Detect which cell encompasses the target text, then output its [x, y] center coordinate. 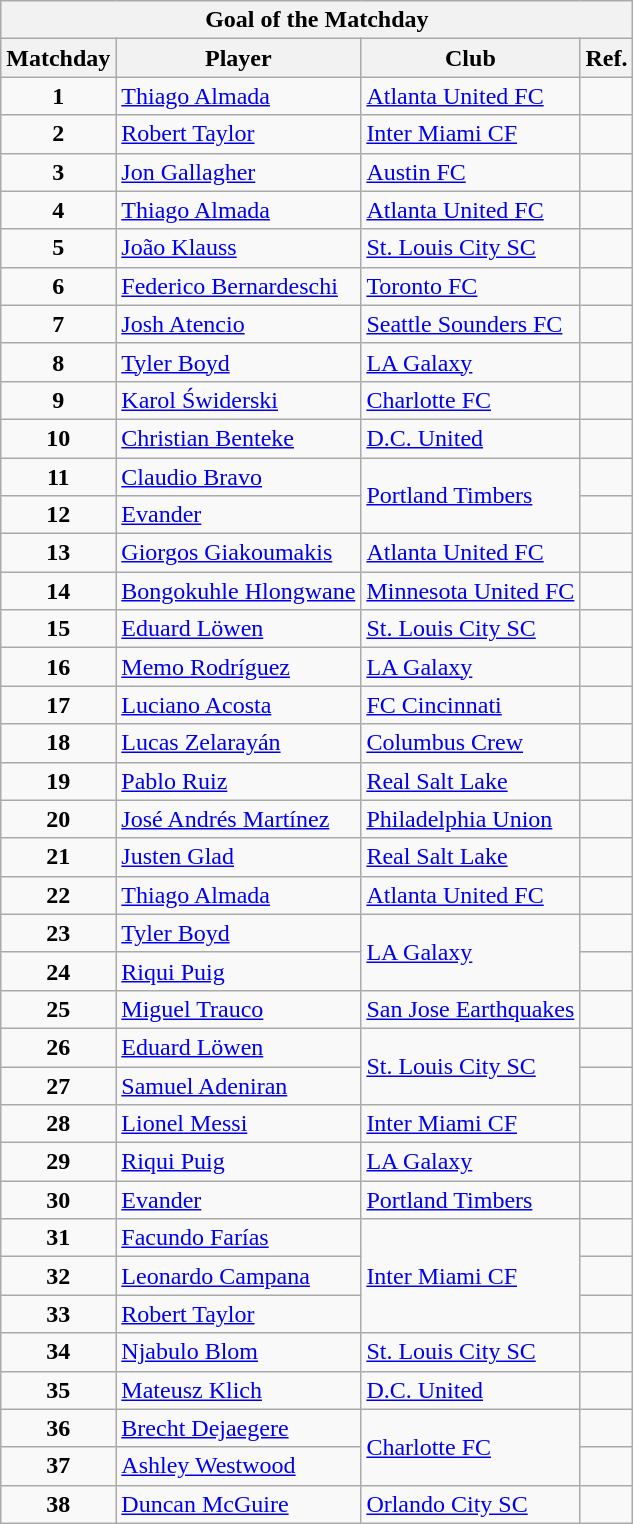
Philadelphia Union [470, 819]
João Klauss [238, 248]
22 [58, 895]
4 [58, 210]
16 [58, 667]
12 [58, 515]
33 [58, 1314]
Minnesota United FC [470, 591]
34 [58, 1352]
9 [58, 400]
Player [238, 58]
José Andrés Martínez [238, 819]
Ashley Westwood [238, 1466]
26 [58, 1047]
6 [58, 286]
Club [470, 58]
20 [58, 819]
Lionel Messi [238, 1124]
Jon Gallagher [238, 172]
24 [58, 971]
28 [58, 1124]
Lucas Zelarayán [238, 743]
21 [58, 857]
Claudio Bravo [238, 477]
San Jose Earthquakes [470, 1009]
Bongokuhle Hlongwane [238, 591]
13 [58, 553]
2 [58, 134]
Goal of the Matchday [317, 20]
7 [58, 324]
11 [58, 477]
Facundo Farías [238, 1238]
Brecht Dejaegere [238, 1428]
Samuel Adeniran [238, 1085]
Orlando City SC [470, 1504]
Toronto FC [470, 286]
10 [58, 438]
Matchday [58, 58]
Christian Benteke [238, 438]
14 [58, 591]
35 [58, 1390]
Karol Świderski [238, 400]
Giorgos Giakoumakis [238, 553]
Luciano Acosta [238, 705]
Justen Glad [238, 857]
Mateusz Klich [238, 1390]
Pablo Ruiz [238, 781]
Miguel Trauco [238, 1009]
27 [58, 1085]
Duncan McGuire [238, 1504]
36 [58, 1428]
5 [58, 248]
Memo Rodríguez [238, 667]
23 [58, 933]
Leonardo Campana [238, 1276]
19 [58, 781]
18 [58, 743]
17 [58, 705]
29 [58, 1162]
Ref. [606, 58]
FC Cincinnati [470, 705]
1 [58, 96]
Austin FC [470, 172]
38 [58, 1504]
Njabulo Blom [238, 1352]
37 [58, 1466]
31 [58, 1238]
Columbus Crew [470, 743]
8 [58, 362]
3 [58, 172]
Federico Bernardeschi [238, 286]
25 [58, 1009]
32 [58, 1276]
30 [58, 1200]
15 [58, 629]
Josh Atencio [238, 324]
Seattle Sounders FC [470, 324]
